Pinpoint the cell where the given text exists, returning its (x, y) midpoint coordinate. 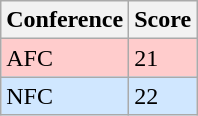
21 (163, 58)
22 (163, 96)
AFC (65, 58)
NFC (65, 96)
Conference (65, 20)
Score (163, 20)
